Return (X, Y) of the center of cell containing provided text 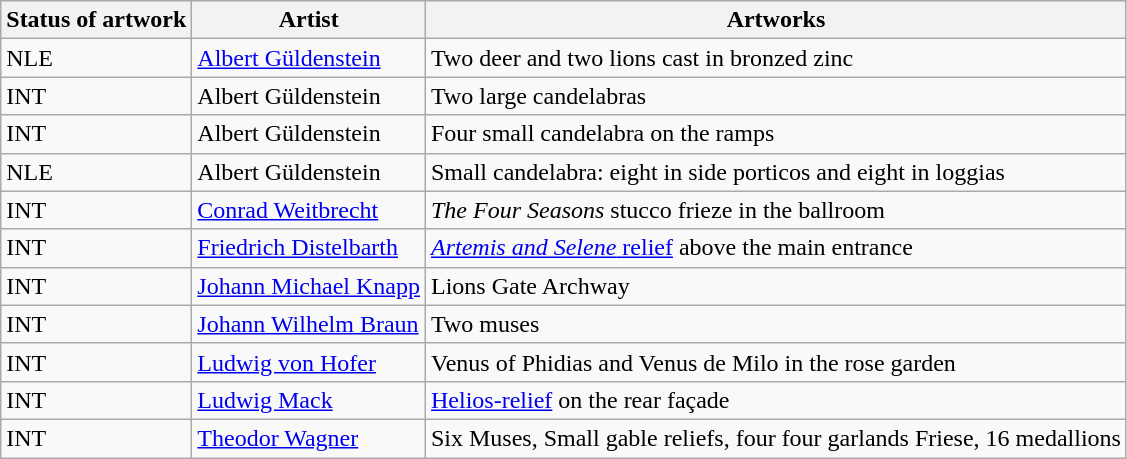
Lions Gate Archway (776, 286)
Artist (309, 20)
Artworks (776, 20)
The Four Seasons stucco frieze in the ballroom (776, 210)
Small candelabra: eight in side porticos and eight in loggias (776, 172)
Johann Wilhelm Braun (309, 324)
Status of artwork (96, 20)
Conrad Weitbrecht (309, 210)
Two large candelabras (776, 96)
Two deer and two lions cast in bronzed zinc (776, 58)
Six Muses, Small gable reliefs, four four garlands Friese, 16 medallions (776, 438)
Two muses (776, 324)
Theodor Wagner (309, 438)
Ludwig Mack (309, 400)
Ludwig von Hofer (309, 362)
Friedrich Distelbarth (309, 248)
Artemis and Selene relief above the main entrance (776, 248)
Helios-relief on the rear façade (776, 400)
Venus of Phidias and Venus de Milo in the rose garden (776, 362)
Johann Michael Knapp (309, 286)
Four small candelabra on the ramps (776, 134)
